For the text-containing cell, return its midpoint in (x, y) coordinate format. 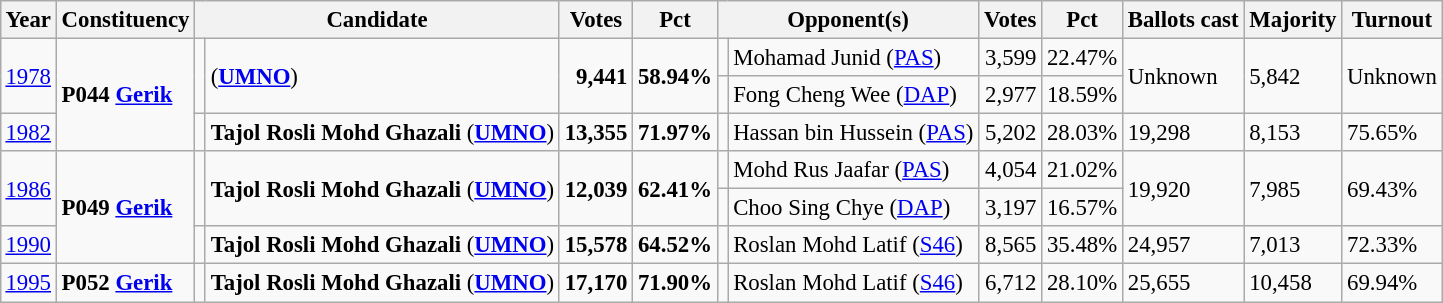
7,013 (1293, 245)
71.97% (676, 133)
Mohd Rus Jaafar (PAS) (854, 170)
Constituency (125, 20)
58.94% (676, 76)
1978 (28, 76)
17,170 (596, 283)
2,977 (1010, 95)
1986 (28, 188)
12,039 (596, 188)
8,153 (1293, 133)
1990 (28, 245)
64.52% (676, 245)
3,599 (1010, 57)
1995 (28, 283)
Ballots cast (1182, 20)
4,054 (1010, 170)
Candidate (378, 20)
25,655 (1182, 283)
16.57% (1082, 208)
P049 Gerik (125, 208)
19,298 (1182, 133)
69.94% (1392, 283)
Choo Sing Chye (DAP) (854, 208)
Majority (1293, 20)
19,920 (1182, 188)
18.59% (1082, 95)
P044 Gerik (125, 94)
35.48% (1082, 245)
(UMNO) (382, 76)
15,578 (596, 245)
24,957 (1182, 245)
62.41% (676, 188)
Opponent(s) (848, 20)
Turnout (1392, 20)
13,355 (596, 133)
72.33% (1392, 245)
7,985 (1293, 188)
9,441 (596, 76)
71.90% (676, 283)
1982 (28, 133)
28.10% (1082, 283)
Fong Cheng Wee (DAP) (854, 95)
Year (28, 20)
28.03% (1082, 133)
3,197 (1010, 208)
8,565 (1010, 245)
Mohamad Junid (PAS) (854, 57)
Hassan bin Hussein (PAS) (854, 133)
P052 Gerik (125, 283)
69.43% (1392, 188)
5,842 (1293, 76)
6,712 (1010, 283)
22.47% (1082, 57)
21.02% (1082, 170)
75.65% (1392, 133)
10,458 (1293, 283)
5,202 (1010, 133)
